Return the (x, y) coordinate for the center point of the cell that contains the specified text.  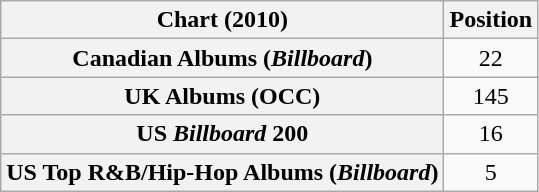
UK Albums (OCC) (222, 96)
Canadian Albums (Billboard) (222, 58)
22 (491, 58)
145 (491, 96)
Chart (2010) (222, 20)
Position (491, 20)
US Top R&B/Hip-Hop Albums (Billboard) (222, 172)
5 (491, 172)
US Billboard 200 (222, 134)
16 (491, 134)
